Provide the [x, y] coordinate of the cell's center where the given text is located.  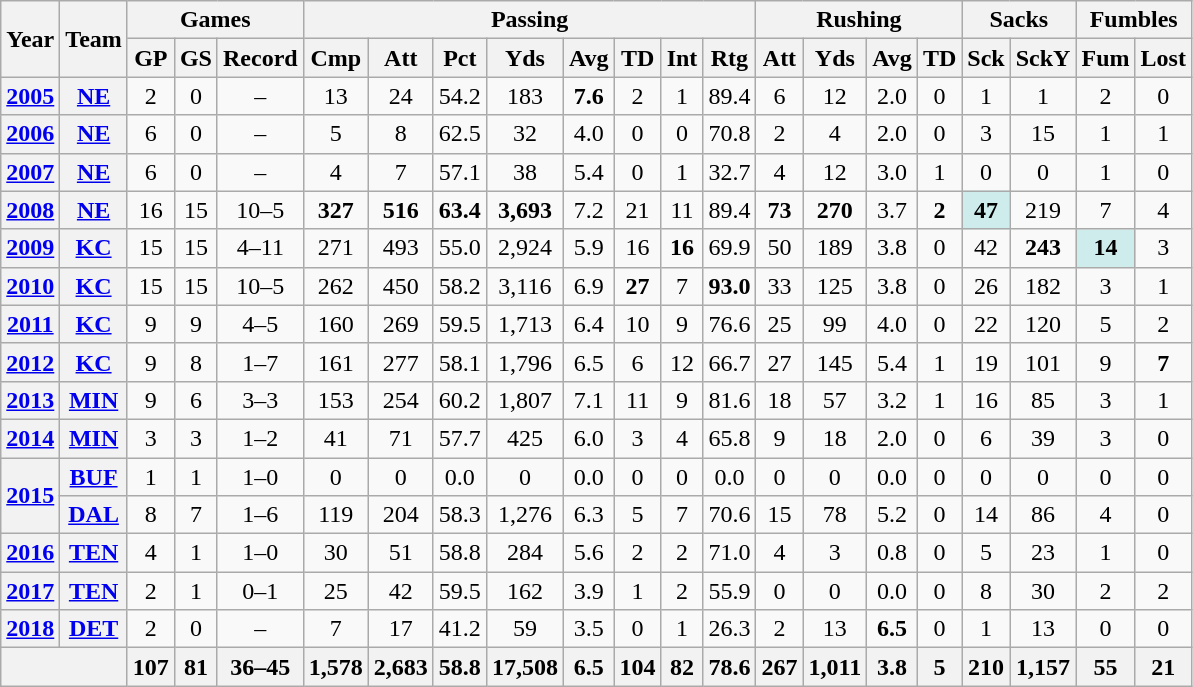
2010 [30, 286]
425 [524, 438]
Year [30, 39]
50 [780, 248]
4–11 [260, 248]
107 [150, 667]
2014 [30, 438]
17,508 [524, 667]
6.0 [588, 438]
81 [196, 667]
23 [1043, 553]
78 [835, 515]
Rushing [859, 20]
Fum [1106, 58]
1,578 [336, 667]
38 [524, 172]
120 [1043, 324]
2012 [30, 362]
277 [400, 362]
32 [524, 134]
24 [400, 96]
2017 [30, 591]
Games [215, 20]
7.2 [588, 210]
271 [336, 248]
17 [400, 629]
2007 [30, 172]
0.8 [892, 553]
183 [524, 96]
59 [524, 629]
41.2 [460, 629]
7.1 [588, 400]
69.9 [730, 248]
2009 [30, 248]
65.8 [730, 438]
99 [835, 324]
160 [336, 324]
Sacks [1019, 20]
1,157 [1043, 667]
GS [196, 58]
63.4 [460, 210]
210 [986, 667]
4–5 [260, 324]
Record [260, 58]
1,796 [524, 362]
47 [986, 210]
SckY [1043, 58]
3,693 [524, 210]
1–7 [260, 362]
204 [400, 515]
55.0 [460, 248]
2016 [30, 553]
189 [835, 248]
270 [835, 210]
101 [1043, 362]
41 [336, 438]
1,276 [524, 515]
66.7 [730, 362]
Passing [530, 20]
162 [524, 591]
3,116 [524, 286]
39 [1043, 438]
10 [638, 324]
0–1 [260, 591]
2006 [30, 134]
86 [1043, 515]
267 [780, 667]
3.5 [588, 629]
73 [780, 210]
450 [400, 286]
516 [400, 210]
219 [1043, 210]
26.3 [730, 629]
19 [986, 362]
2,924 [524, 248]
22 [986, 324]
2018 [30, 629]
3.2 [892, 400]
3–3 [260, 400]
Sck [986, 58]
78.6 [730, 667]
269 [400, 324]
55 [1106, 667]
125 [835, 286]
57.1 [460, 172]
GP [150, 58]
54.2 [460, 96]
5.9 [588, 248]
58.1 [460, 362]
2013 [30, 400]
32.7 [730, 172]
60.2 [460, 400]
93.0 [730, 286]
6.9 [588, 286]
58.2 [460, 286]
2015 [30, 496]
2,683 [400, 667]
Fumbles [1134, 20]
243 [1043, 248]
2011 [30, 324]
3.9 [588, 591]
493 [400, 248]
5.6 [588, 553]
6.4 [588, 324]
Int [682, 58]
3.0 [892, 172]
DAL [94, 515]
71.0 [730, 553]
1,807 [524, 400]
3.7 [892, 210]
1–6 [260, 515]
182 [1043, 286]
2005 [30, 96]
Lost [1163, 58]
5.2 [892, 515]
1,011 [835, 667]
327 [336, 210]
145 [835, 362]
104 [638, 667]
51 [400, 553]
262 [336, 286]
26 [986, 286]
161 [336, 362]
82 [682, 667]
81.6 [730, 400]
Pct [460, 58]
254 [400, 400]
55.9 [730, 591]
33 [780, 286]
6.3 [588, 515]
DET [94, 629]
284 [524, 553]
7.6 [588, 96]
BUF [94, 477]
119 [336, 515]
Team [94, 39]
70.6 [730, 515]
76.6 [730, 324]
1–2 [260, 438]
85 [1043, 400]
62.5 [460, 134]
Cmp [336, 58]
57.7 [460, 438]
57 [835, 400]
70.8 [730, 134]
71 [400, 438]
2008 [30, 210]
58.3 [460, 515]
Rtg [730, 58]
153 [336, 400]
36–45 [260, 667]
1,713 [524, 324]
